Determine the [x, y] coordinate at the center of the cell enclosing the given text.  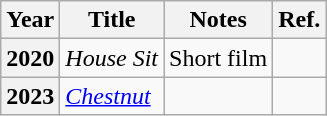
Chestnut [112, 96]
Title [112, 20]
Notes [218, 20]
House Sit [112, 58]
Short film [218, 58]
Ref. [300, 20]
Year [30, 20]
2020 [30, 58]
2023 [30, 96]
